Return the [x, y] coordinate for the center point of the cell that contains the specified text.  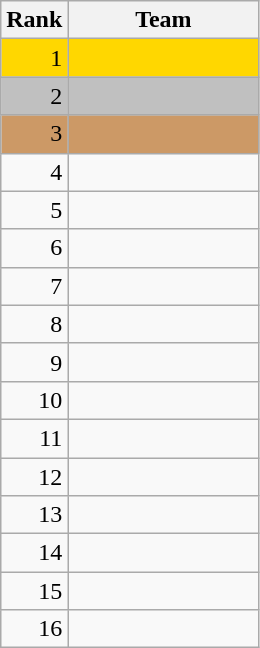
5 [34, 210]
13 [34, 515]
1 [34, 58]
11 [34, 438]
8 [34, 324]
3 [34, 134]
2 [34, 96]
Rank [34, 20]
12 [34, 477]
7 [34, 286]
6 [34, 248]
14 [34, 553]
4 [34, 172]
15 [34, 591]
10 [34, 400]
9 [34, 362]
Team [164, 20]
16 [34, 629]
